Return the [x, y] coordinate for the center point of the cell that contains the specified text.  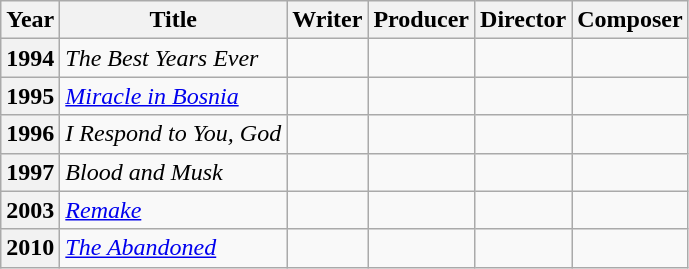
Writer [328, 20]
2003 [30, 210]
The Abandoned [174, 248]
Producer [422, 20]
Year [30, 20]
Blood and Musk [174, 172]
Miracle in Bosnia [174, 96]
Title [174, 20]
1994 [30, 58]
Composer [630, 20]
Director [524, 20]
1997 [30, 172]
I Respond to You, God [174, 134]
2010 [30, 248]
Remake [174, 210]
1995 [30, 96]
1996 [30, 134]
The Best Years Ever [174, 58]
